Find where the given text appears and provide that cell's center as [x, y] coordinate. 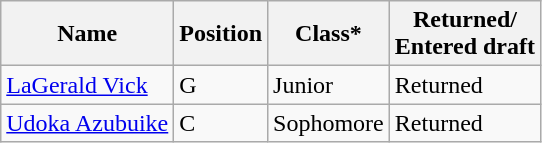
Junior [329, 85]
Returned/Entered draft [464, 34]
Name [88, 34]
Position [221, 34]
LaGerald Vick [88, 85]
Udoka Azubuike [88, 123]
C [221, 123]
G [221, 85]
Sophomore [329, 123]
Class* [329, 34]
